Detect which cell encompasses the target text, then output its [x, y] center coordinate. 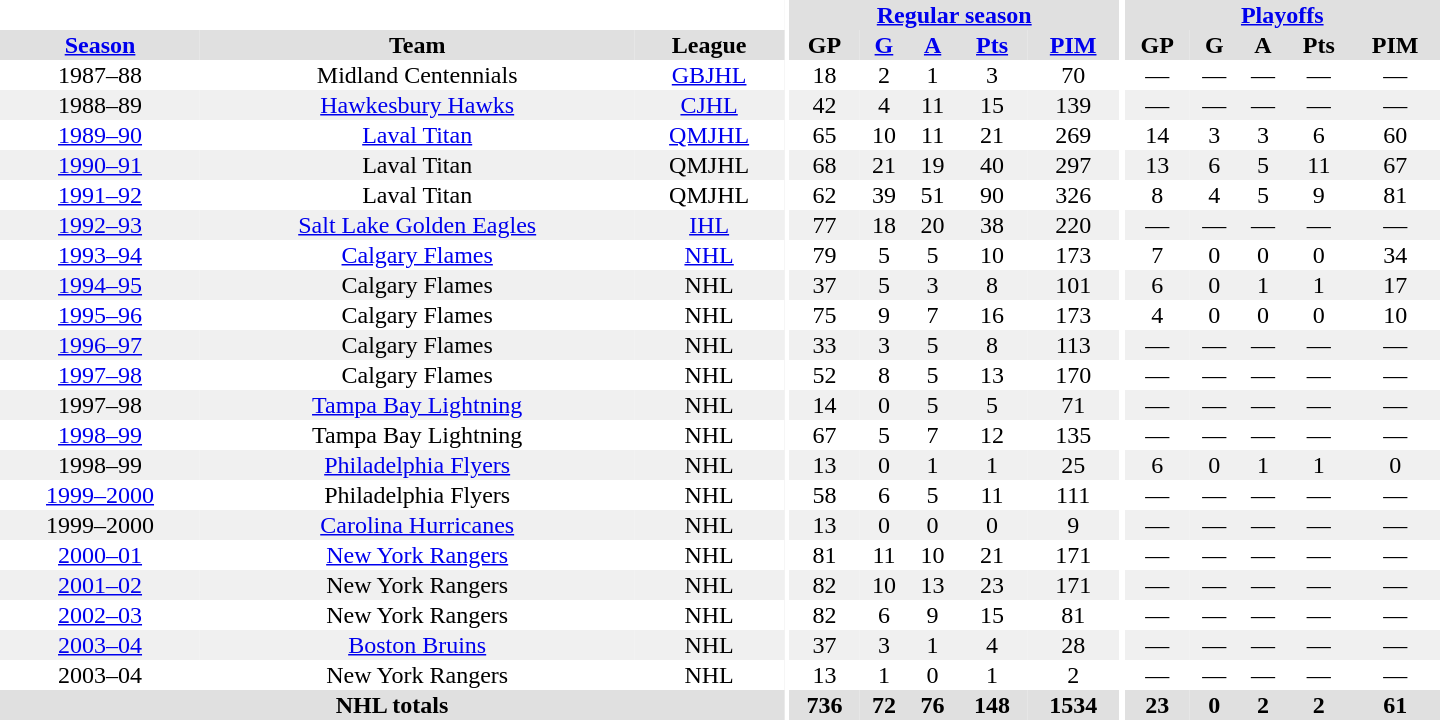
Midland Centennials [417, 75]
Boston Bruins [417, 645]
League [709, 45]
148 [992, 705]
34 [1395, 255]
135 [1073, 435]
1994–95 [100, 285]
19 [932, 165]
326 [1073, 195]
40 [992, 165]
297 [1073, 165]
CJHL [709, 105]
IHL [709, 225]
51 [932, 195]
77 [824, 225]
Hawkesbury Hawks [417, 105]
39 [884, 195]
1991–92 [100, 195]
79 [824, 255]
52 [824, 375]
71 [1073, 405]
20 [932, 225]
70 [1073, 75]
170 [1073, 375]
12 [992, 435]
68 [824, 165]
1987–88 [100, 75]
Regular season [954, 15]
25 [1073, 465]
1988–89 [100, 105]
Playoffs [1282, 15]
1996–97 [100, 345]
16 [992, 315]
62 [824, 195]
28 [1073, 645]
1989–90 [100, 135]
NHL totals [392, 705]
61 [1395, 705]
101 [1073, 285]
Team [417, 45]
269 [1073, 135]
42 [824, 105]
113 [1073, 345]
220 [1073, 225]
111 [1073, 495]
65 [824, 135]
33 [824, 345]
139 [1073, 105]
60 [1395, 135]
75 [824, 315]
GBJHL [709, 75]
72 [884, 705]
1992–93 [100, 225]
38 [992, 225]
76 [932, 705]
58 [824, 495]
Carolina Hurricanes [417, 525]
1990–91 [100, 165]
Salt Lake Golden Eagles [417, 225]
90 [992, 195]
2002–03 [100, 615]
1534 [1073, 705]
Season [100, 45]
1993–94 [100, 255]
1995–96 [100, 315]
736 [824, 705]
2001–02 [100, 585]
17 [1395, 285]
2000–01 [100, 555]
